Capture the cell that displays the provided text and extract its [x, y] central coordinate. 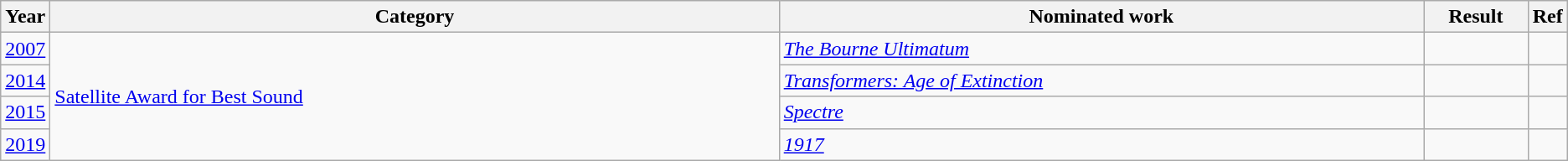
Nominated work [1101, 17]
Year [25, 17]
Transformers: Age of Extinction [1101, 80]
Spectre [1101, 112]
Category [415, 17]
The Bourne Ultimatum [1101, 49]
2019 [25, 144]
1917 [1101, 144]
Satellite Award for Best Sound [415, 96]
2015 [25, 112]
2007 [25, 49]
2014 [25, 80]
Ref [1548, 17]
Result [1476, 17]
